From the cell containing the given text, extract its center point as [x, y] coordinate. 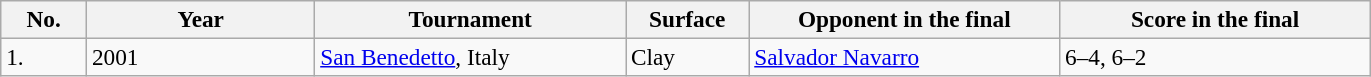
Year [201, 19]
Opponent in the final [904, 19]
No. [44, 19]
Score in the final [1216, 19]
1. [44, 57]
Salvador Navarro [904, 57]
2001 [201, 57]
Clay [688, 57]
6–4, 6–2 [1216, 57]
San Benedetto, Italy [470, 57]
Surface [688, 19]
Tournament [470, 19]
